From the cell containing the given text, extract its center point as [x, y] coordinate. 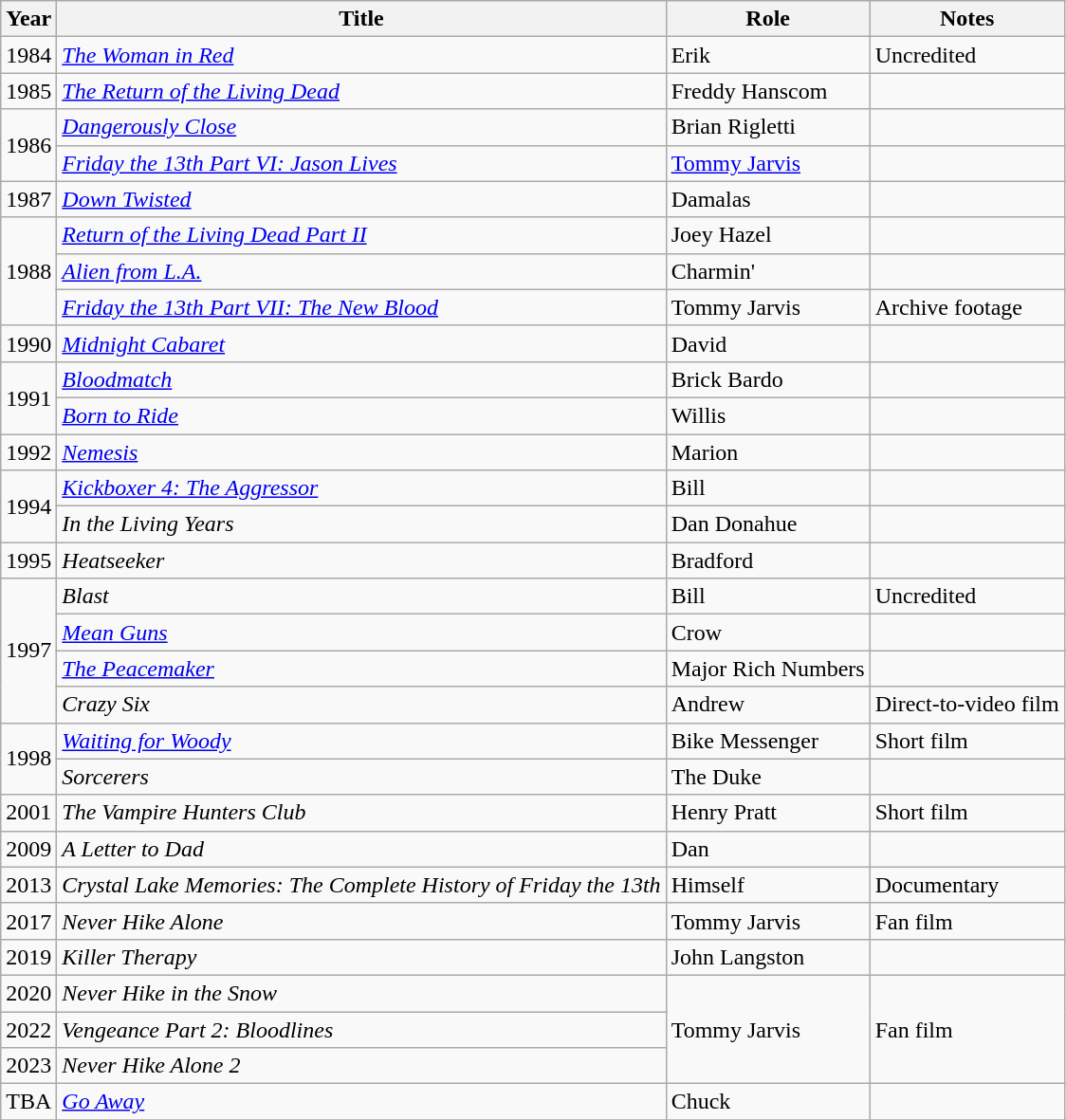
Sorcerers [361, 777]
Archive footage [967, 307]
Damalas [768, 199]
David [768, 343]
Bike Messenger [768, 741]
Dangerously Close [361, 127]
Go Away [361, 1102]
Vengeance Part 2: Bloodlines [361, 1029]
1995 [28, 560]
2017 [28, 921]
Killer Therapy [361, 957]
Freddy Hanscom [768, 91]
Dan [768, 849]
John Langston [768, 957]
1997 [28, 651]
The Return of the Living Dead [361, 91]
A Letter to Dad [361, 849]
Born to Ride [361, 415]
1998 [28, 759]
Marion [768, 452]
2020 [28, 993]
Erik [768, 55]
Henry Pratt [768, 813]
Friday the 13th Part VII: The New Blood [361, 307]
Crow [768, 633]
1985 [28, 91]
1991 [28, 397]
In the Living Years [361, 524]
2023 [28, 1066]
2019 [28, 957]
Brian Rigletti [768, 127]
1988 [28, 271]
Willis [768, 415]
The Peacemaker [361, 669]
1990 [28, 343]
Joey Hazel [768, 235]
Alien from L.A. [361, 271]
Never Hike in the Snow [361, 993]
2001 [28, 813]
Midnight Cabaret [361, 343]
Chuck [768, 1102]
1987 [28, 199]
Notes [967, 19]
2022 [28, 1029]
Bradford [768, 560]
Heatseeker [361, 560]
Friday the 13th Part VI: Jason Lives [361, 163]
Brick Bardo [768, 379]
Crazy Six [361, 705]
Year [28, 19]
The Vampire Hunters Club [361, 813]
Waiting for Woody [361, 741]
1994 [28, 506]
Charmin' [768, 271]
2009 [28, 849]
TBA [28, 1102]
Mean Guns [361, 633]
Title [361, 19]
Never Hike Alone [361, 921]
Nemesis [361, 452]
Andrew [768, 705]
Bloodmatch [361, 379]
Dan Donahue [768, 524]
1986 [28, 145]
Never Hike Alone 2 [361, 1066]
Return of the Living Dead Part II [361, 235]
Direct-to-video film [967, 705]
Blast [361, 597]
The Duke [768, 777]
The Woman in Red [361, 55]
Kickboxer 4: The Aggressor [361, 488]
Himself [768, 885]
Major Rich Numbers [768, 669]
1984 [28, 55]
Down Twisted [361, 199]
1992 [28, 452]
Documentary [967, 885]
Role [768, 19]
2013 [28, 885]
Crystal Lake Memories: The Complete History of Friday the 13th [361, 885]
